Determine the [X, Y] coordinate at the center of the cell enclosing the given text.  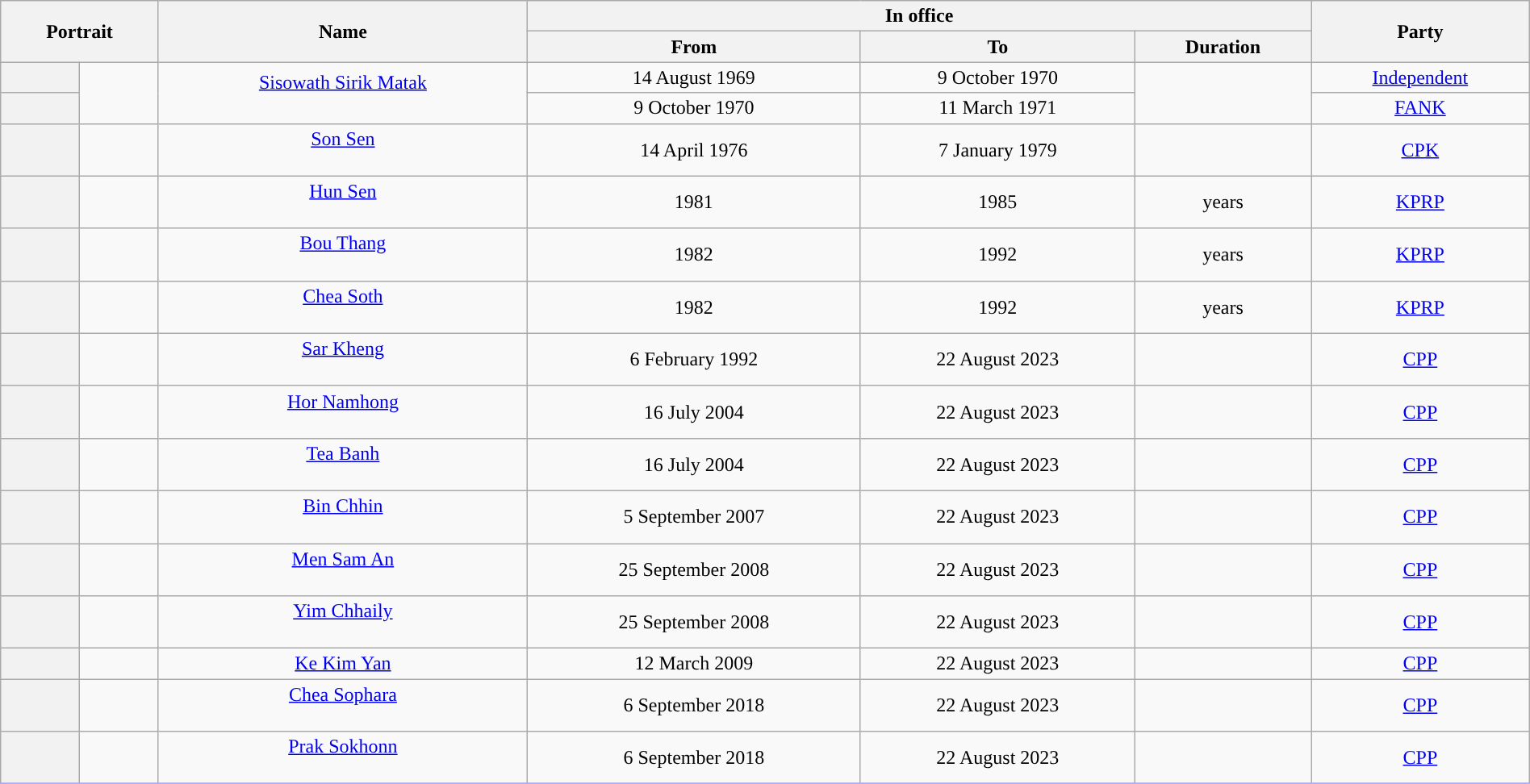
14 April 1976 [694, 150]
From [694, 47]
7 January 1979 [997, 150]
To [997, 47]
Party [1420, 31]
Portrait [80, 31]
In office [920, 16]
Duration [1223, 47]
14 August 1969 [694, 77]
Men Sam An [342, 569]
Ke Kim Yan [342, 664]
Sisowath Sirik Matak [342, 93]
FANK [1420, 108]
Son Sen [342, 150]
5 September 2007 [694, 516]
11 March 1971 [997, 108]
CPK [1420, 150]
1985 [997, 202]
Prak Sokhonn [342, 758]
Independent [1420, 77]
Bou Thang [342, 255]
1981 [694, 202]
Hor Namhong [342, 411]
Name [342, 31]
Chea Soth [342, 307]
Bin Chhin [342, 516]
Chea Sophara [342, 705]
Tea Banh [342, 465]
6 February 1992 [694, 360]
Hun Sen [342, 202]
12 March 2009 [694, 664]
Yim Chhaily [342, 623]
Sar Kheng [342, 360]
